Return the (X, Y) coordinate for the center point of the cell that contains the specified text.  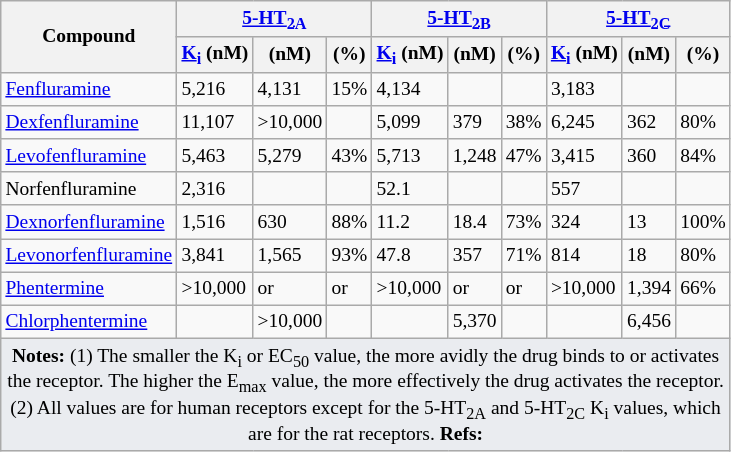
47.8 (410, 254)
1,394 (648, 288)
73% (524, 222)
360 (648, 156)
5,099 (410, 122)
5,216 (215, 88)
3,415 (584, 156)
Dexnorfenfluramine (89, 222)
84% (704, 156)
379 (474, 122)
4,134 (410, 88)
1,248 (474, 156)
Levofenfluramine (89, 156)
47% (524, 156)
1,565 (290, 254)
93% (350, 254)
814 (584, 254)
Phentermine (89, 288)
357 (474, 254)
5,279 (290, 156)
Norfenfluramine (89, 188)
4,131 (290, 88)
5,713 (410, 156)
3,183 (584, 88)
11,107 (215, 122)
6,456 (648, 322)
18 (648, 254)
5,370 (474, 322)
88% (350, 222)
38% (524, 122)
557 (584, 188)
52.1 (410, 188)
3,841 (215, 254)
Compound (89, 36)
5,463 (215, 156)
100% (704, 222)
Dexfenfluramine (89, 122)
2,316 (215, 188)
5-HT2B (459, 19)
362 (648, 122)
1,516 (215, 222)
Fenfluramine (89, 88)
13 (648, 222)
Levonorfenfluramine (89, 254)
6,245 (584, 122)
324 (584, 222)
630 (290, 222)
5-HT2A (274, 19)
Chlorphentermine (89, 322)
43% (350, 156)
66% (704, 288)
71% (524, 254)
18.4 (474, 222)
5-HT2C (638, 19)
11.2 (410, 222)
15% (350, 88)
